Search for the cell housing the specified text and yield its (X, Y) center coordinate. 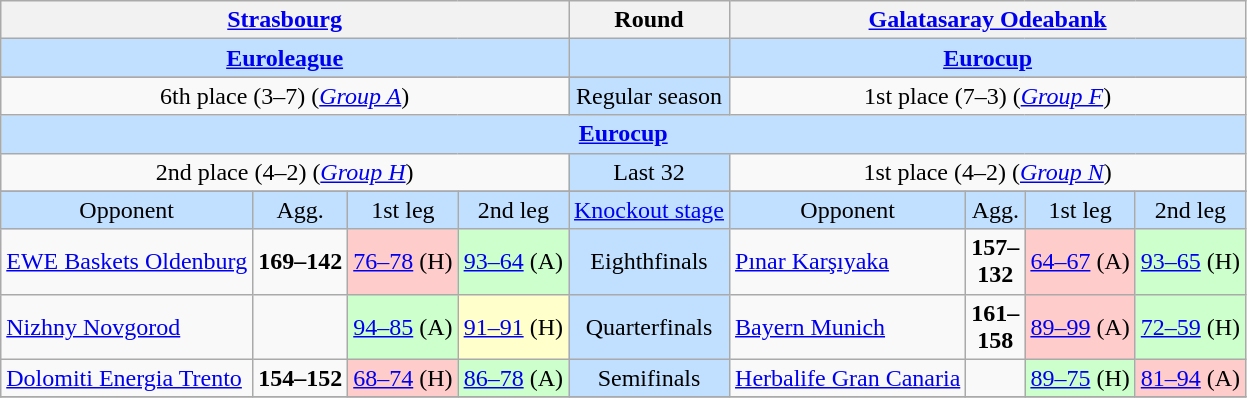
Last 32 (648, 172)
Semifinals (648, 378)
81–94 (A) (1190, 378)
Knockout stage (648, 210)
6th place (3–7) (Group A) (285, 96)
93–64 (A) (513, 262)
157–132 (996, 262)
Euroleague (285, 58)
Regular season (648, 96)
Nizhny Novgorod (127, 326)
64–67 (A) (1080, 262)
Strasbourg (285, 20)
Quarterfinals (648, 326)
1st place (7–3) (Group F) (988, 96)
169–142 (300, 262)
Herbalife Gran Canaria (848, 378)
68–74 (H) (403, 378)
Bayern Munich (848, 326)
2nd place (4–2) (Group H) (285, 172)
91–91 (H) (513, 326)
72–59 (H) (1190, 326)
1st place (4–2) (Group N) (988, 172)
154–152 (300, 378)
Eighthfinals (648, 262)
161–158 (996, 326)
89–75 (H) (1080, 378)
93–65 (H) (1190, 262)
86–78 (A) (513, 378)
76–78 (H) (403, 262)
Galatasaray Odeabank (988, 20)
EWE Baskets Oldenburg (127, 262)
Dolomiti Energia Trento (127, 378)
Round (648, 20)
89–99 (A) (1080, 326)
94–85 (A) (403, 326)
Pınar Karşıyaka (848, 262)
